For the text-containing cell, return its midpoint in (X, Y) coordinate format. 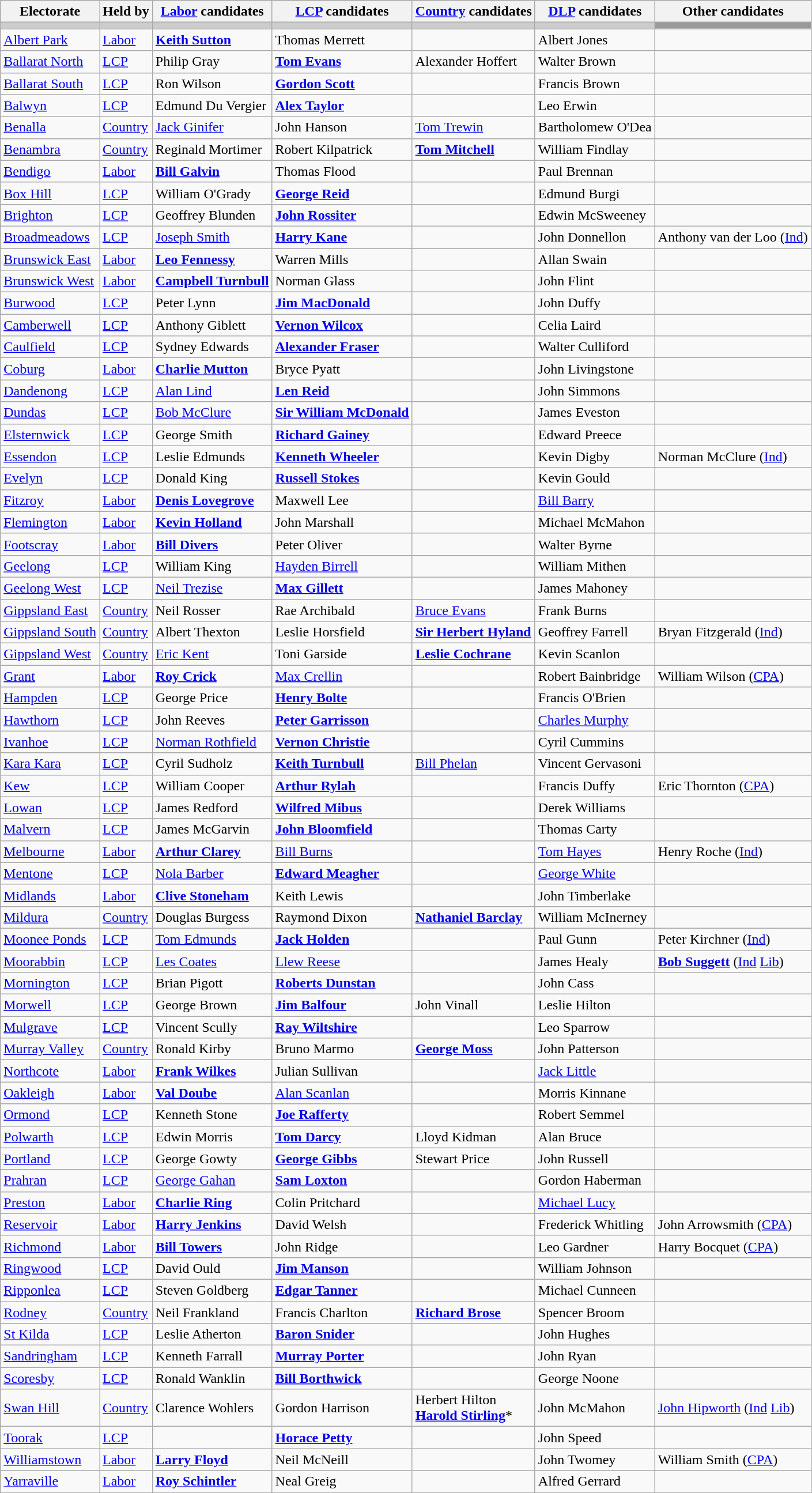
Denis Lovegrove (212, 500)
Evelyn (50, 478)
Nathaniel Barclay (474, 917)
Edwin Morris (212, 1137)
Richmond (50, 1246)
Reginald Mortimer (212, 149)
Larry Floyd (212, 1460)
Portland (50, 1159)
Vernon Christie (342, 742)
Leo Sparrow (595, 1027)
Francis O'Brien (595, 698)
Francis Charlton (342, 1313)
Lowan (50, 808)
Bruno Marmo (342, 1049)
Caulfield (50, 347)
Alfred Gerrard (595, 1481)
Horace Petty (342, 1438)
Morwell (50, 1005)
Charles Murphy (595, 720)
Keith Sutton (212, 40)
James Healy (595, 961)
Llew Reese (342, 961)
Henry Roche (Ind) (733, 851)
Burwood (50, 303)
Val Doube (212, 1093)
Camberwell (50, 325)
Albert Thexton (212, 632)
Michael McMahon (595, 522)
Norman Rothfield (212, 742)
Robert Kilpatrick (342, 149)
Held by (126, 12)
Spencer Broom (595, 1313)
Charlie Ring (212, 1202)
Edward Meagher (342, 873)
Polwarth (50, 1137)
George Smith (212, 435)
Alan Scanlan (342, 1093)
Alan Bruce (595, 1137)
Baron Snider (342, 1334)
Steven Goldberg (212, 1290)
Flemington (50, 522)
John Cass (595, 983)
Leslie Hilton (595, 1005)
Albert Park (50, 40)
Bill Phelan (474, 764)
Kew (50, 786)
George Gowty (212, 1159)
Sam Loxton (342, 1181)
LCP candidates (342, 12)
Leslie Edmunds (212, 457)
Brian Pigott (212, 983)
Bruce Evans (474, 610)
Murray Porter (342, 1356)
Charlie Mutton (212, 369)
Essendon (50, 457)
Ivanhoe (50, 742)
Bryan Fitzgerald (Ind) (733, 632)
Bill Towers (212, 1246)
John Livingstone (595, 369)
George Reid (342, 193)
Fitzroy (50, 500)
Jack Ginifer (212, 127)
Roy Crick (212, 676)
John Hipworth (Ind Lib) (733, 1408)
William Wilson (CPA) (733, 676)
Edmund Du Vergier (212, 105)
Morris Kinnane (595, 1093)
Leo Gardner (595, 1246)
Peter Lynn (212, 303)
Harry Kane (342, 237)
Coburg (50, 369)
John Russell (595, 1159)
Alex Taylor (342, 105)
Neil Rosser (212, 610)
Ripponlea (50, 1290)
Ronald Kirby (212, 1049)
Harry Jenkins (212, 1224)
Frank Burns (595, 610)
Alexander Hoffert (474, 62)
Neil Trezise (212, 588)
Jim MacDonald (342, 303)
Jim Manson (342, 1268)
DLP candidates (595, 12)
Douglas Burgess (212, 917)
Tom Mitchell (474, 149)
David Ould (212, 1268)
Frank Wilkes (212, 1071)
Other candidates (733, 12)
Campbell Turnbull (212, 281)
Kevin Gould (595, 478)
Reservoir (50, 1224)
George Gibbs (342, 1159)
Clarence Wohlers (212, 1408)
Hayden Birrell (342, 566)
Geelong (50, 566)
Melbourne (50, 851)
George Price (212, 698)
Bartholomew O'Dea (595, 127)
Benalla (50, 127)
William Smith (CPA) (733, 1460)
Benambra (50, 149)
Brunswick East (50, 259)
Wilfred Mibus (342, 808)
Murray Valley (50, 1049)
John Reeves (212, 720)
Gippsland East (50, 610)
Scoresby (50, 1378)
Kara Kara (50, 764)
John Speed (595, 1438)
John Twomey (595, 1460)
Sandringham (50, 1356)
Jack Little (595, 1071)
Footscray (50, 544)
Moorabbin (50, 961)
Keith Lewis (342, 895)
William Johnson (595, 1268)
William Findlay (595, 149)
James Redford (212, 808)
Kevin Scanlon (595, 654)
Mulgrave (50, 1027)
Neil McNeill (342, 1460)
Sir Herbert Hyland (474, 632)
Jack Holden (342, 939)
Kenneth Wheeler (342, 457)
William Mithen (595, 566)
Peter Garrisson (342, 720)
Max Crellin (342, 676)
Vernon Wilcox (342, 325)
Kenneth Farrall (212, 1356)
Elsternwick (50, 435)
Joe Rafferty (342, 1115)
Cyril Cummins (595, 742)
John Bloomfield (342, 830)
Stewart Price (474, 1159)
John Ryan (595, 1356)
Keith Turnbull (342, 764)
Swan Hill (50, 1408)
Ormond (50, 1115)
Rodney (50, 1313)
Walter Byrne (595, 544)
Bryce Pyatt (342, 369)
Oakleigh (50, 1093)
John Ridge (342, 1246)
Bendigo (50, 171)
David Welsh (342, 1224)
Ballarat North (50, 62)
Vincent Gervasoni (595, 764)
Electorate (50, 12)
John Donnellon (595, 237)
Geoffrey Farrell (595, 632)
Box Hill (50, 193)
Allan Swain (595, 259)
John Flint (595, 281)
Gippsland South (50, 632)
John Timberlake (595, 895)
Roberts Dunstan (342, 983)
Paul Brennan (595, 171)
Norman McClure (Ind) (733, 457)
Richard Gainey (342, 435)
Neal Greig (342, 1481)
Alan Lind (212, 391)
William Cooper (212, 786)
Donald King (212, 478)
Toni Garside (342, 654)
Bill Borthwick (342, 1378)
Max Gillett (342, 588)
Cyril Sudholz (212, 764)
George White (595, 873)
Kevin Holland (212, 522)
Bob Suggett (Ind Lib) (733, 961)
George Noone (595, 1378)
Richard Brose (474, 1313)
Midlands (50, 895)
Eric Kent (212, 654)
Leslie Cochrane (474, 654)
Leslie Atherton (212, 1334)
Bill Burns (342, 851)
Arthur Clarey (212, 851)
Hawthorn (50, 720)
Balwyn (50, 105)
Ray Wiltshire (342, 1027)
Leslie Horsfield (342, 632)
Dandenong (50, 391)
John Rossiter (342, 215)
Kevin Digby (595, 457)
Alexander Fraser (342, 347)
Thomas Flood (342, 171)
Williamstown (50, 1460)
Tom Trewin (474, 127)
Frederick Whitling (595, 1224)
Walter Culliford (595, 347)
Prahran (50, 1181)
Eric Thornton (CPA) (733, 786)
Paul Gunn (595, 939)
William McInerney (595, 917)
Anthony van der Loo (Ind) (733, 237)
Rae Archibald (342, 610)
Kenneth Stone (212, 1115)
George Moss (474, 1049)
Brunswick West (50, 281)
Hampden (50, 698)
Malvern (50, 830)
William King (212, 566)
Brighton (50, 215)
Country candidates (474, 12)
Labor candidates (212, 12)
Thomas Merrett (342, 40)
Mildura (50, 917)
Clive Stoneham (212, 895)
Grant (50, 676)
John Arrowsmith (CPA) (733, 1224)
William O'Grady (212, 193)
Michael Lucy (595, 1202)
Russell Stokes (342, 478)
Maxwell Lee (342, 500)
St Kilda (50, 1334)
John Hanson (342, 127)
James McGarvin (212, 830)
Gippsland West (50, 654)
Bill Galvin (212, 171)
Herbert Hilton Harold Stirling* (474, 1408)
Leo Fennessy (212, 259)
George Gahan (212, 1181)
James Mahoney (595, 588)
James Eveston (595, 413)
Gordon Harrison (342, 1408)
Jim Balfour (342, 1005)
Julian Sullivan (342, 1071)
Bob McClure (212, 413)
John Vinall (474, 1005)
Leo Erwin (595, 105)
Thomas Carty (595, 830)
Northcote (50, 1071)
Neil Frankland (212, 1313)
Les Coates (212, 961)
Colin Pritchard (342, 1202)
Ringwood (50, 1268)
Gordon Scott (342, 84)
Albert Jones (595, 40)
John Patterson (595, 1049)
Yarraville (50, 1481)
Ronald Wanklin (212, 1378)
Peter Oliver (342, 544)
Ron Wilson (212, 84)
Joseph Smith (212, 237)
Michael Cunneen (595, 1290)
Bill Barry (595, 500)
Ballarat South (50, 84)
Tom Evans (342, 62)
Robert Bainbridge (595, 676)
Gordon Haberman (595, 1181)
Preston (50, 1202)
Derek Williams (595, 808)
Tom Edmunds (212, 939)
Harry Bocquet (CPA) (733, 1246)
Broadmeadows (50, 237)
Raymond Dixon (342, 917)
John Marshall (342, 522)
Mornington (50, 983)
Toorak (50, 1438)
Moonee Ponds (50, 939)
Edwin McSweeney (595, 215)
Celia Laird (595, 325)
Len Reid (342, 391)
Edmund Burgi (595, 193)
Sir William McDonald (342, 413)
John Simmons (595, 391)
Geelong West (50, 588)
Anthony Giblett (212, 325)
Vincent Scully (212, 1027)
John McMahon (595, 1408)
Walter Brown (595, 62)
Edgar Tanner (342, 1290)
Mentone (50, 873)
Tom Darcy (342, 1137)
Peter Kirchner (Ind) (733, 939)
John Duffy (595, 303)
Francis Brown (595, 84)
John Hughes (595, 1334)
Warren Mills (342, 259)
Geoffrey Blunden (212, 215)
Sydney Edwards (212, 347)
Tom Hayes (595, 851)
Philip Gray (212, 62)
Dundas (50, 413)
Francis Duffy (595, 786)
Henry Bolte (342, 698)
Arthur Rylah (342, 786)
Roy Schintler (212, 1481)
Edward Preece (595, 435)
Robert Semmel (595, 1115)
Norman Glass (342, 281)
Bill Divers (212, 544)
Nola Barber (212, 873)
Lloyd Kidman (474, 1137)
George Brown (212, 1005)
